From the cell containing the given text, extract its center point as [X, Y] coordinate. 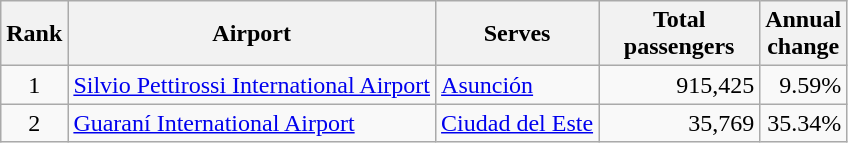
915,425 [680, 85]
2 [34, 123]
Airport [252, 34]
Rank [34, 34]
35.34% [804, 123]
Silvio Pettirossi International Airport [252, 85]
Guaraní International Airport [252, 123]
Annualchange [804, 34]
Ciudad del Este [518, 123]
Totalpassengers [680, 34]
Serves [518, 34]
35,769 [680, 123]
9.59% [804, 85]
1 [34, 85]
Asunción [518, 85]
